Capture the cell that displays the provided text and extract its [x, y] central coordinate. 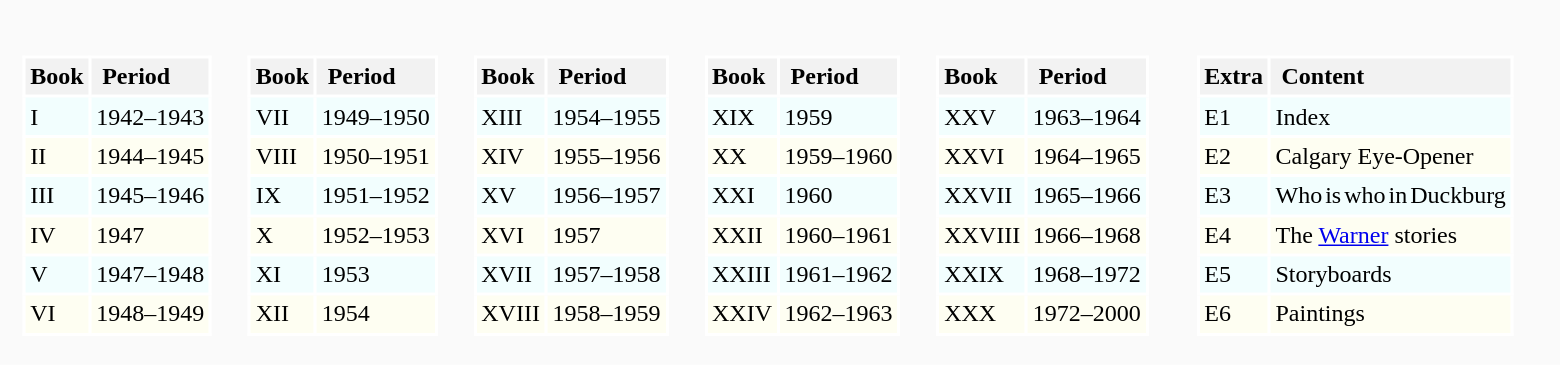
1956–1957 [606, 196]
II [57, 156]
XV [510, 196]
XXII [742, 235]
Who is who in Duckburg [1390, 196]
X [282, 235]
E1 [1234, 117]
XVII [510, 275]
1959 [838, 117]
Book Period XXV 1963–1964 XXVI 1964–1965 XXVII 1965–1966 XXVIII 1966–1968 XXIX 1968–1972 XXX 1972–2000 [1054, 182]
1952–1953 [376, 235]
E3 [1234, 196]
1947–1948 [150, 275]
Extra [1234, 77]
XXV [982, 117]
III [57, 196]
1972–2000 [1086, 314]
1954 [376, 314]
XIX [742, 117]
1957 [606, 235]
XIV [510, 156]
The Warner stories [1390, 235]
1947 [150, 235]
Content [1390, 77]
E6 [1234, 314]
Book Period I 1942–1943 II 1944–1945 III 1945–1946 IV 1947 V 1947–1948 VI 1948–1949 [129, 182]
IX [282, 196]
XIII [510, 117]
XXIII [742, 275]
VII [282, 117]
1954–1955 [606, 117]
1960 [838, 196]
1966–1968 [1086, 235]
1957–1958 [606, 275]
IV [57, 235]
E2 [1234, 156]
1945–1946 [150, 196]
1942–1943 [150, 117]
XXX [982, 314]
1950–1951 [376, 156]
1960–1961 [838, 235]
XVIII [510, 314]
Book Period XIII 1954–1955 XIV 1955–1956 XV 1956–1957 XVI 1957 XVII 1957–1958 XVIII 1958–1959 [583, 182]
XVI [510, 235]
1964–1965 [1086, 156]
1968–1972 [1086, 275]
XI [282, 275]
XII [282, 314]
Paintings [1390, 314]
XXIX [982, 275]
Extra Content E1 Index E2 Calgary Eye-Opener E3 Who is who in Duckburg E4 The Warner stories E5 Storyboards E6 Paintings [1367, 182]
1961–1962 [838, 275]
I [57, 117]
1965–1966 [1086, 196]
VIII [282, 156]
1963–1964 [1086, 117]
1958–1959 [606, 314]
Index [1390, 117]
1948–1949 [150, 314]
XXVII [982, 196]
Calgary Eye-Opener [1390, 156]
VI [57, 314]
1953 [376, 275]
XXVI [982, 156]
Book Period VII 1949–1950 VIII 1950–1951 IX 1951–1952 X 1952–1953 XI 1953 XII 1954 [354, 182]
XXI [742, 196]
E4 [1234, 235]
XX [742, 156]
XXVIII [982, 235]
Storyboards [1390, 275]
1949–1950 [376, 117]
E5 [1234, 275]
1951–1952 [376, 196]
V [57, 275]
1955–1956 [606, 156]
Book Period XIX 1959 XX 1959–1960 XXI 1960 XXII 1960–1961 XXIII 1961–1962 XXIV 1962–1963 [814, 182]
1959–1960 [838, 156]
XXIV [742, 314]
1962–1963 [838, 314]
1944–1945 [150, 156]
